Detect which cell encompasses the target text, then output its [x, y] center coordinate. 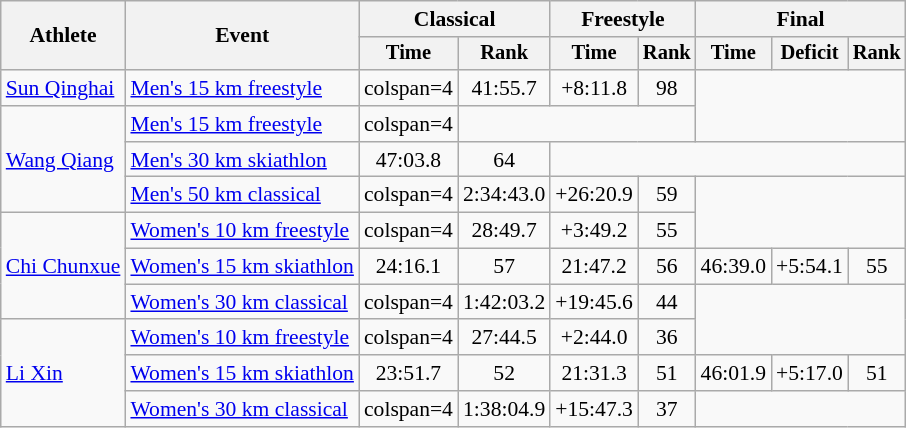
27:44.5 [504, 338]
64 [504, 160]
Sun Qinghai [64, 88]
36 [667, 338]
+5:54.1 [810, 267]
46:39.0 [734, 267]
Wang Qiang [64, 160]
Men's 30 km skiathlon [242, 160]
Chi Chunxue [64, 266]
2:34:43.0 [504, 195]
Men's 50 km classical [242, 195]
Event [242, 36]
24:16.1 [408, 267]
21:31.3 [594, 373]
57 [504, 267]
23:51.7 [408, 373]
Final [801, 19]
+8:11.8 [594, 88]
1:38:04.9 [504, 409]
+3:49.2 [594, 231]
98 [667, 88]
Deficit [810, 54]
Li Xin [64, 374]
46:01.9 [734, 373]
+15:47.3 [594, 409]
+19:45.6 [594, 302]
47:03.8 [408, 160]
Freestyle [622, 19]
+5:17.0 [810, 373]
21:47.2 [594, 267]
52 [504, 373]
+2:44.0 [594, 338]
1:42:03.2 [504, 302]
Athlete [64, 36]
+26:20.9 [594, 195]
56 [667, 267]
Classical [454, 19]
41:55.7 [504, 88]
59 [667, 195]
28:49.7 [504, 231]
44 [667, 302]
37 [667, 409]
